Capture the cell that displays the provided text and extract its [X, Y] central coordinate. 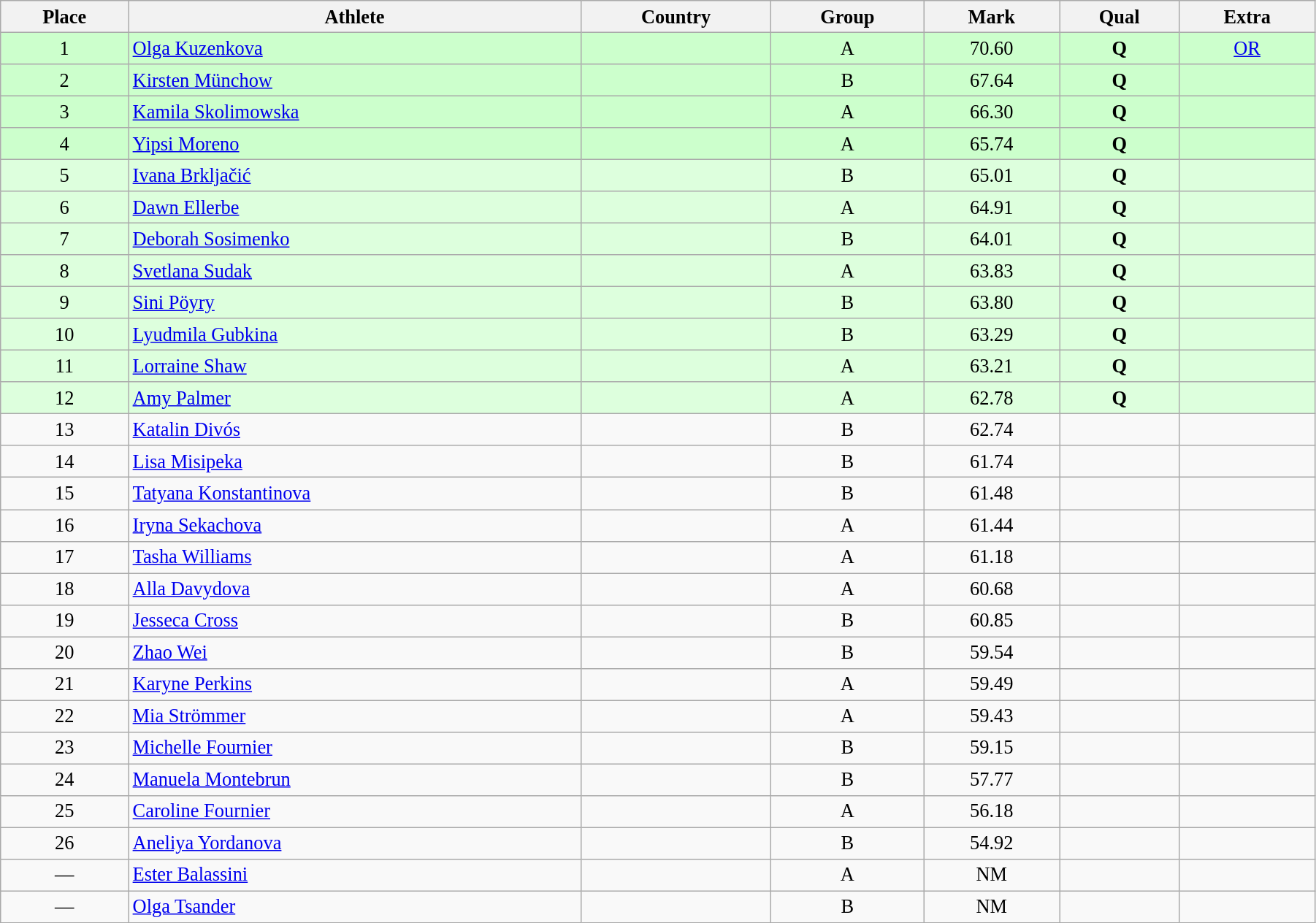
64.01 [992, 239]
16 [64, 525]
Ester Balassini [355, 875]
56.18 [992, 811]
Lisa Misipeka [355, 461]
57.77 [992, 779]
63.83 [992, 271]
18 [64, 589]
Country [676, 16]
Mark [992, 16]
Lorraine Shaw [355, 366]
Manuela Montebrun [355, 779]
59.49 [992, 684]
Mia Strömmer [355, 716]
4 [64, 144]
62.74 [992, 429]
9 [64, 302]
22 [64, 716]
70.60 [992, 48]
62.78 [992, 398]
Tasha Williams [355, 557]
7 [64, 239]
Olga Tsander [355, 907]
17 [64, 557]
2 [64, 80]
5 [64, 175]
24 [64, 779]
61.18 [992, 557]
59.43 [992, 716]
1 [64, 48]
Svetlana Sudak [355, 271]
Dawn Ellerbe [355, 207]
Qual [1120, 16]
Iryna Sekachova [355, 525]
67.64 [992, 80]
Ivana Brkljačić [355, 175]
20 [64, 652]
Caroline Fournier [355, 811]
63.80 [992, 302]
61.74 [992, 461]
Lyudmila Gubkina [355, 334]
6 [64, 207]
63.29 [992, 334]
3 [64, 112]
59.54 [992, 652]
61.48 [992, 494]
Amy Palmer [355, 398]
Katalin Divós [355, 429]
13 [64, 429]
8 [64, 271]
Olga Kuzenkova [355, 48]
Alla Davydova [355, 589]
61.44 [992, 525]
Kamila Skolimowska [355, 112]
Extra [1247, 16]
Zhao Wei [355, 652]
19 [64, 621]
Sini Pöyry [355, 302]
65.01 [992, 175]
Yipsi Moreno [355, 144]
Kirsten Münchow [355, 80]
Michelle Fournier [355, 748]
23 [64, 748]
14 [64, 461]
Jesseca Cross [355, 621]
64.91 [992, 207]
60.85 [992, 621]
66.30 [992, 112]
63.21 [992, 366]
10 [64, 334]
26 [64, 843]
60.68 [992, 589]
21 [64, 684]
54.92 [992, 843]
Aneliya Yordanova [355, 843]
Deborah Sosimenko [355, 239]
25 [64, 811]
Athlete [355, 16]
Tatyana Konstantinova [355, 494]
Group [847, 16]
OR [1247, 48]
12 [64, 398]
Karyne Perkins [355, 684]
Place [64, 16]
65.74 [992, 144]
59.15 [992, 748]
11 [64, 366]
15 [64, 494]
